Pinpoint the cell where the given text exists, returning its [X, Y] midpoint coordinate. 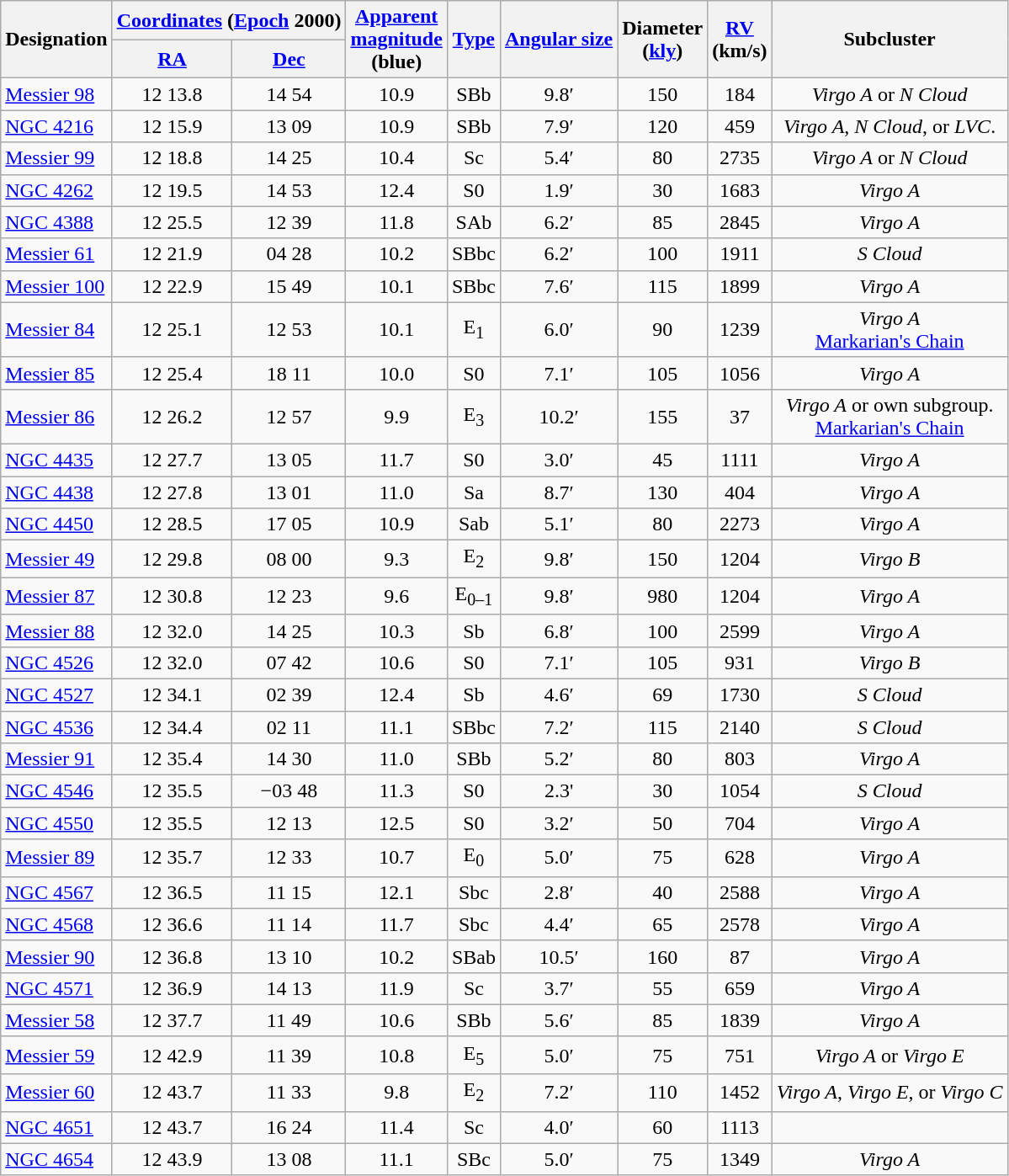
12 37.7 [172, 1020]
12 23 [289, 596]
RA [172, 59]
6.0′ [559, 330]
10.3 [396, 631]
1054 [740, 791]
2273 [740, 524]
2588 [740, 892]
NGC 4536 [56, 726]
11.8 [396, 222]
12 28.5 [172, 524]
Messier 100 [56, 286]
3.0′ [559, 460]
Messier 59 [56, 1055]
12 21.9 [172, 254]
14 54 [289, 94]
931 [740, 662]
8.7′ [559, 492]
13 09 [289, 126]
Messier 91 [56, 759]
12 15.9 [172, 126]
12 33 [289, 858]
E0 [473, 858]
37 [740, 416]
14 13 [289, 988]
NGC 4651 [56, 1127]
2.3' [559, 791]
Messier 60 [56, 1093]
1056 [740, 373]
Messier 90 [56, 956]
E5 [473, 1055]
NGC 4388 [56, 222]
1911 [740, 254]
Virgo A or Virgo E [890, 1055]
12 19.5 [172, 190]
E0–1 [473, 596]
12 53 [289, 330]
04 28 [289, 254]
SBab [473, 956]
12 42.9 [172, 1055]
459 [740, 126]
11.3 [396, 791]
Sa [473, 492]
12 34.1 [172, 694]
02 39 [289, 694]
Subcluster [890, 40]
E1 [473, 330]
Type [473, 40]
5.2′ [559, 759]
12 25.4 [172, 373]
NGC 4438 [56, 492]
60 [663, 1127]
Designation [56, 40]
NGC 4571 [56, 988]
14 30 [289, 759]
11.4 [396, 1127]
13 08 [289, 1159]
803 [740, 759]
14 53 [289, 190]
87 [740, 956]
1683 [740, 190]
2845 [740, 222]
Messier 49 [56, 559]
12 29.8 [172, 559]
1349 [740, 1159]
Virgo A, Virgo E, or Virgo C [890, 1093]
16 24 [289, 1127]
11 39 [289, 1055]
Virgo A, N Cloud, or LVC. [890, 126]
2599 [740, 631]
6.8′ [559, 631]
NGC 4567 [56, 892]
Messier 58 [56, 1020]
45 [663, 460]
12 18.8 [172, 158]
9.6 [396, 596]
659 [740, 988]
Apparentmagnitude(blue) [396, 40]
2735 [740, 158]
2578 [740, 924]
02 11 [289, 726]
Messier 61 [56, 254]
13 05 [289, 460]
07 42 [289, 662]
12 34.4 [172, 726]
E3 [473, 416]
Coordinates (Epoch 2000) [229, 20]
13 01 [289, 492]
130 [663, 492]
13 10 [289, 956]
404 [740, 492]
628 [740, 858]
1839 [740, 1020]
Virgo A or own subgroup.Markarian's Chain [890, 416]
1452 [740, 1093]
12.1 [396, 892]
12.5 [396, 823]
RV(km/s) [740, 40]
10.2′ [559, 416]
18 11 [289, 373]
12 39 [289, 222]
−03 48 [289, 791]
69 [663, 694]
7.6′ [559, 286]
9.8 [396, 1093]
12 36.9 [172, 988]
SBc [473, 1159]
160 [663, 956]
3.7′ [559, 988]
4.4′ [559, 924]
12 27.7 [172, 460]
1113 [740, 1127]
11 33 [289, 1093]
12 22.9 [172, 286]
50 [663, 823]
NGC 4568 [56, 924]
11 15 [289, 892]
65 [663, 924]
3.2′ [559, 823]
12 30.8 [172, 596]
Messier 86 [56, 416]
184 [740, 94]
4.6′ [559, 694]
980 [663, 596]
SAb [473, 222]
12 36.8 [172, 956]
5.4′ [559, 158]
11.9 [396, 988]
11 49 [289, 1020]
704 [740, 823]
10.5′ [559, 956]
9.3 [396, 559]
120 [663, 126]
5.1′ [559, 524]
2.8′ [559, 892]
12 13.8 [172, 94]
Messier 89 [56, 858]
7.9′ [559, 126]
1111 [740, 460]
NGC 4550 [56, 823]
110 [663, 1093]
NGC 4654 [56, 1159]
NGC 4216 [56, 126]
10.4 [396, 158]
1239 [740, 330]
12 25.5 [172, 222]
4.0′ [559, 1127]
Messier 85 [56, 373]
Diameter(kly) [663, 40]
155 [663, 416]
751 [740, 1055]
12 13 [289, 823]
1730 [740, 694]
NGC 4450 [56, 524]
12 35.7 [172, 858]
10.7 [396, 858]
12 35.4 [172, 759]
Messier 88 [56, 631]
12 43.9 [172, 1159]
17 05 [289, 524]
12 36.5 [172, 892]
Messier 87 [56, 596]
9.9 [396, 416]
15 49 [289, 286]
08 00 [289, 559]
12 26.2 [172, 416]
10.8 [396, 1055]
Angular size [559, 40]
2140 [740, 726]
Messier 98 [56, 94]
Dec [289, 59]
Messier 84 [56, 330]
55 [663, 988]
NGC 4435 [56, 460]
NGC 4526 [56, 662]
12 27.8 [172, 492]
NGC 4546 [56, 791]
40 [663, 892]
Messier 99 [56, 158]
NGC 4527 [56, 694]
1899 [740, 286]
Sab [473, 524]
NGC 4262 [56, 190]
12 25.1 [172, 330]
5.6′ [559, 1020]
12 57 [289, 416]
90 [663, 330]
12 36.6 [172, 924]
Virgo AMarkarian's Chain [890, 330]
11 14 [289, 924]
10.0 [396, 373]
1.9′ [559, 190]
